Determine the [x, y] coordinate at the center of the cell enclosing the given text.  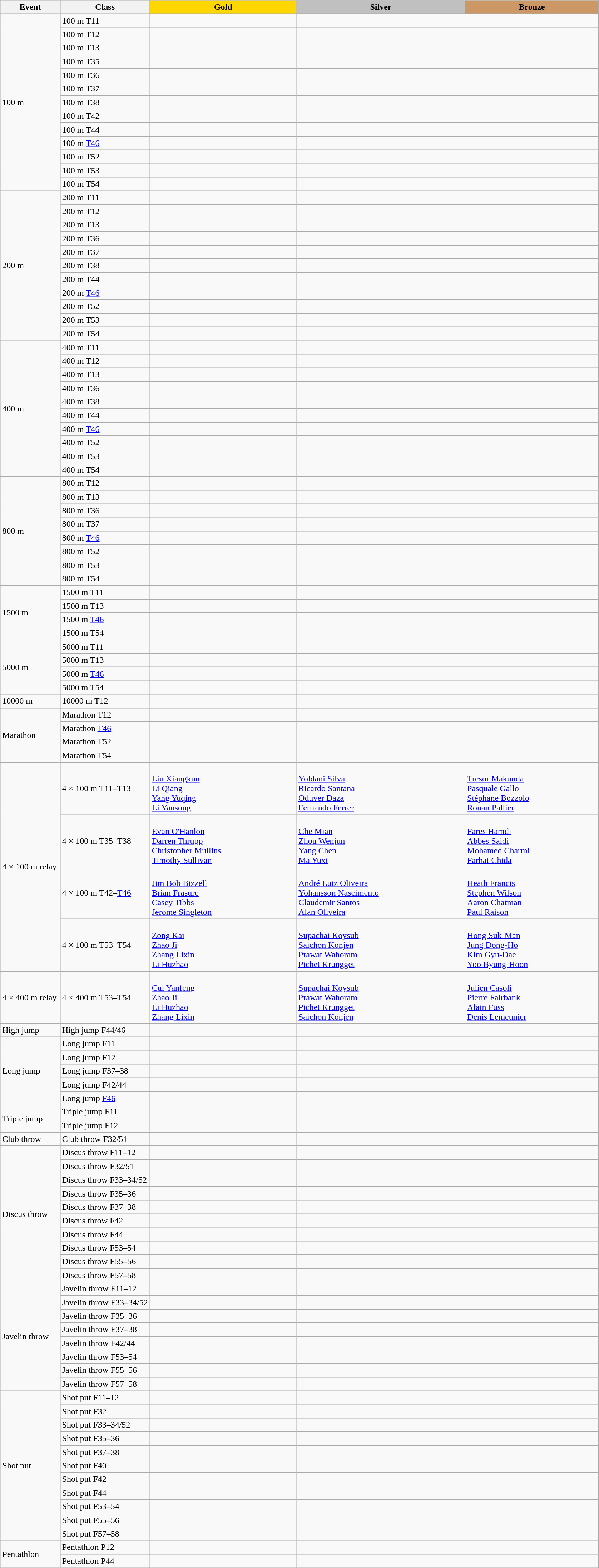
Javelin throw F35–36 [105, 1316]
Discus throw F57–58 [105, 1275]
Shot put F33–34/52 [105, 1425]
Shot put F32 [105, 1411]
200 m T11 [105, 198]
Zong Kai Zhao Ji Zhang Lixin Li Huzhao [223, 945]
Pentathlon P12 [105, 1547]
100 m T36 [105, 75]
Heath Francis Stephen Wilson Aaron Chatman Paul Raison [532, 893]
400 m [30, 408]
Shot put F37–38 [105, 1452]
5000 m T13 [105, 660]
100 m T13 [105, 48]
4 × 100 m T35–T38 [105, 840]
800 m T36 [105, 511]
100 m T44 [105, 129]
Bronze [532, 7]
Tresor Makunda Pasquale Gallo Stéphane Bozzolo Ronan Pallier [532, 788]
Event [30, 7]
4 × 100 m T42–T46 [105, 893]
200 m T38 [105, 266]
Shot put F35–36 [105, 1438]
800 m T13 [105, 497]
Silver [381, 7]
Discus throw F42 [105, 1221]
Javelin throw F11–12 [105, 1289]
Triple jump F12 [105, 1125]
100 m T53 [105, 171]
Discus throw F37–38 [105, 1207]
Pentathlon [30, 1554]
400 m T38 [105, 402]
200 m T44 [105, 279]
Cui Yanfeng Zhao Ji Li Huzhao Zhang Lixin [223, 997]
Liu Xiangkun Li Qiang Yang Yuqing Li Yansong [223, 788]
800 m T12 [105, 483]
Shot put F55–56 [105, 1520]
800 m T37 [105, 524]
4 × 100 m relay [30, 867]
Javelin throw F55–56 [105, 1370]
4 × 400 m T53–T54 [105, 997]
100 m [30, 102]
High jump F44/46 [105, 1030]
400 m T53 [105, 456]
1500 m T13 [105, 606]
200 m T13 [105, 225]
Long jump F37–38 [105, 1071]
Long jump F46 [105, 1098]
Triple jump F11 [105, 1112]
4 × 100 m T11–T13 [105, 788]
Club throw F32/51 [105, 1139]
Discus throw F11–12 [105, 1153]
Shot put F42 [105, 1479]
André Luiz Oliveira Yohansson Nascimento Claudemir Santos Alan Oliveira [381, 893]
Javelin throw F37–38 [105, 1330]
Che Mian Zhou Wenjun Yang Chen Ma Yuxi [381, 840]
200 m T52 [105, 306]
200 m T36 [105, 238]
100 m T54 [105, 184]
Shot put F57–58 [105, 1534]
Yoldani Silva Ricardo Santana Oduver Daza Fernando Ferrer [381, 788]
100 m T42 [105, 116]
Long jump [30, 1071]
Gold [223, 7]
Marathon T54 [105, 755]
Discus throw F33–34/52 [105, 1180]
400 m T46 [105, 429]
200 m [30, 266]
400 m T54 [105, 470]
Jim Bob Bizzell Brian Frasure Casey Tibbs Jerome Singleton [223, 893]
5000 m T46 [105, 674]
Supachai Koysub Saichon Konjen Prawat Wahoram Pichet Krungget [381, 945]
100 m T52 [105, 157]
800 m [30, 531]
400 m T52 [105, 443]
Triple jump [30, 1119]
800 m T54 [105, 578]
Discus throw F44 [105, 1234]
10000 m [30, 701]
Long jump F11 [105, 1044]
200 m T37 [105, 252]
5000 m [30, 667]
Long jump F42/44 [105, 1085]
200 m T12 [105, 211]
Class [105, 7]
400 m T12 [105, 361]
100 m T12 [105, 34]
Fares Hamdi Abbes Saidi Mohamed Charmi Farhat Chida [532, 840]
Shot put F40 [105, 1466]
Discus throw [30, 1214]
100 m T11 [105, 21]
Supachai Koysub Prawat Wahoram Pichet Krungget Saichon Konjen [381, 997]
400 m T36 [105, 388]
Julien Casoli Pierre Fairbank Alain Fuss Denis Lemeunier [532, 997]
5000 m T11 [105, 647]
400 m T44 [105, 415]
1500 m T54 [105, 633]
Long jump F12 [105, 1057]
100 m T38 [105, 102]
4 × 100 m T53–T54 [105, 945]
Marathon T52 [105, 742]
Marathon T12 [105, 715]
High jump [30, 1030]
Javelin throw F57–58 [105, 1384]
1500 m [30, 612]
100 m T37 [105, 89]
Javelin throw [30, 1336]
Discus throw F32/51 [105, 1166]
400 m T11 [105, 347]
Hong Suk-Man Jung Dong-Ho Kim Gyu-Dae Yoo Byung-Hoon [532, 945]
Discus throw F35–36 [105, 1193]
1500 m T11 [105, 592]
Shot put F11–12 [105, 1397]
Shot put [30, 1466]
Javelin throw F53–54 [105, 1357]
200 m T46 [105, 293]
Javelin throw F33–34/52 [105, 1302]
100 m T35 [105, 61]
Discus throw F53–54 [105, 1248]
1500 m T46 [105, 620]
4 × 400 m relay [30, 997]
Evan O'Hanlon Darren Thrupp Christopher Mullins Timothy Sullivan [223, 840]
Shot put F53–54 [105, 1507]
Marathon [30, 735]
Pentathlon P44 [105, 1561]
Club throw [30, 1139]
5000 m T54 [105, 687]
Marathon T46 [105, 728]
Shot put F44 [105, 1493]
800 m T52 [105, 551]
Javelin throw F42/44 [105, 1343]
400 m T13 [105, 374]
10000 m T12 [105, 701]
100 m T46 [105, 143]
200 m T53 [105, 320]
200 m T54 [105, 334]
Discus throw F55–56 [105, 1262]
800 m T46 [105, 538]
800 m T53 [105, 565]
